For the text-containing cell, return its midpoint in [x, y] coordinate format. 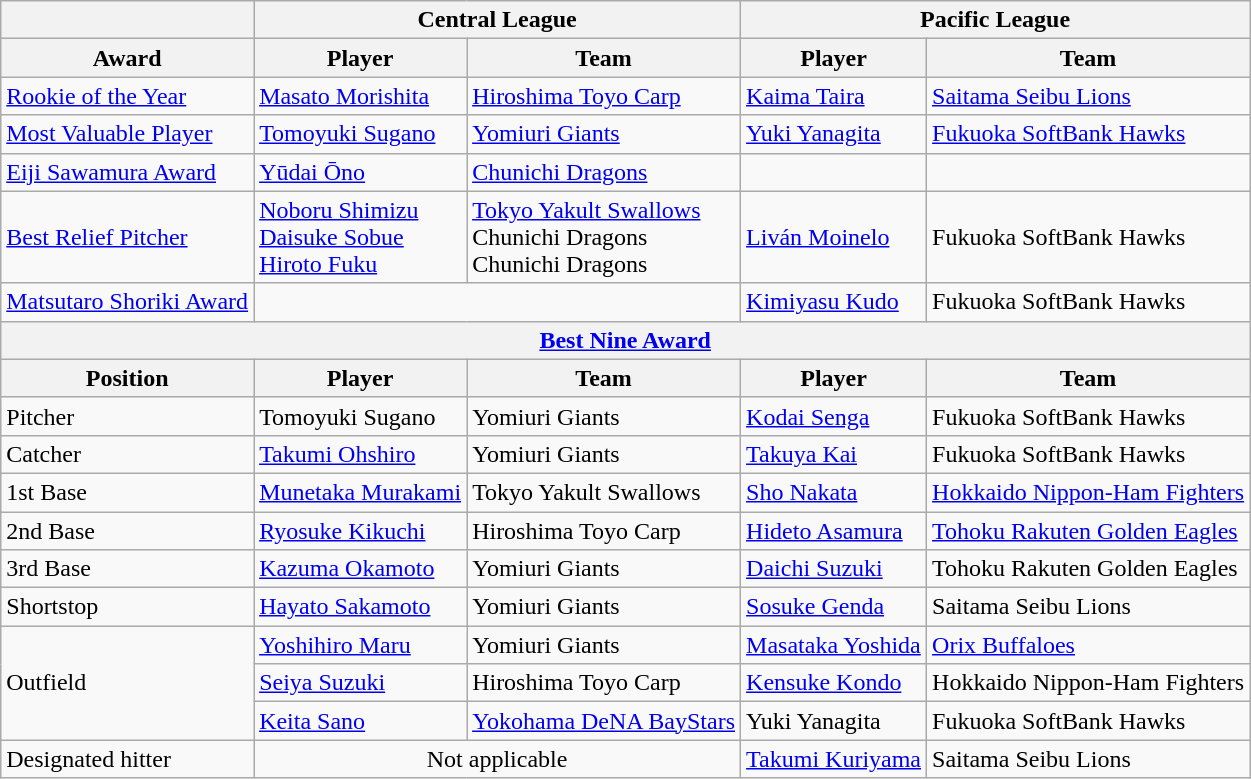
Most Valuable Player [128, 134]
Takumi Ohshiro [360, 454]
Chunichi Dragons [604, 172]
Kodai Senga [834, 416]
Best Nine Award [626, 340]
Eiji Sawamura Award [128, 172]
Sosuke Genda [834, 607]
Hayato Sakamoto [360, 607]
Pitcher [128, 416]
Outfield [128, 683]
Seiya Suzuki [360, 683]
Kaima Taira [834, 96]
1st Base [128, 492]
Sho Nakata [834, 492]
Orix Buffaloes [1088, 645]
Kensuke Kondo [834, 683]
Munetaka Murakami [360, 492]
Pacific League [996, 20]
Yoshihiro Maru [360, 645]
Tokyo Yakult Swallows [604, 492]
Takuya Kai [834, 454]
Keita Sano [360, 721]
Rookie of the Year [128, 96]
Kazuma Okamoto [360, 569]
3rd Base [128, 569]
Noboru ShimizuDaisuke SobueHiroto Fuku [360, 237]
Designated hitter [128, 759]
Best Relief Pitcher [128, 237]
Not applicable [498, 759]
Ryosuke Kikuchi [360, 531]
Takumi Kuriyama [834, 759]
Shortstop [128, 607]
Award [128, 58]
Central League [498, 20]
Matsutaro Shoriki Award [128, 302]
Liván Moinelo [834, 237]
Catcher [128, 454]
Position [128, 378]
Daichi Suzuki [834, 569]
Yokohama DeNA BayStars [604, 721]
Kimiyasu Kudo [834, 302]
Masato Morishita [360, 96]
2nd Base [128, 531]
Tokyo Yakult SwallowsChunichi DragonsChunichi Dragons [604, 237]
Masataka Yoshida [834, 645]
Hideto Asamura [834, 531]
Yūdai Ōno [360, 172]
